Detect which cell encompasses the target text, then output its (x, y) center coordinate. 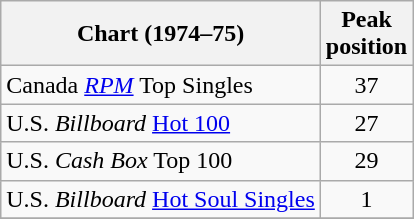
27 (366, 123)
37 (366, 85)
U.S. Billboard Hot Soul Singles (161, 199)
Canada RPM Top Singles (161, 85)
U.S. Billboard Hot 100 (161, 123)
Peakposition (366, 34)
U.S. Cash Box Top 100 (161, 161)
29 (366, 161)
1 (366, 199)
Chart (1974–75) (161, 34)
